Extract the [x, y] coordinate from the center of the cell holding the provided text.  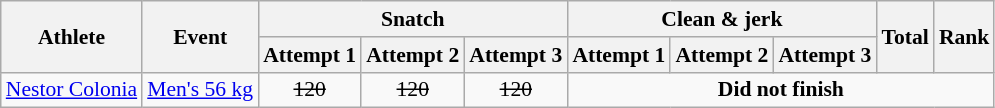
Athlete [72, 36]
Nestor Colonia [72, 90]
Snatch [412, 19]
Total [904, 36]
Event [200, 36]
Rank [964, 36]
Men's 56 kg [200, 90]
Did not finish [780, 90]
Clean & jerk [722, 19]
